Scan for the cell matching the given text and deliver its (X, Y) coordinate at center. 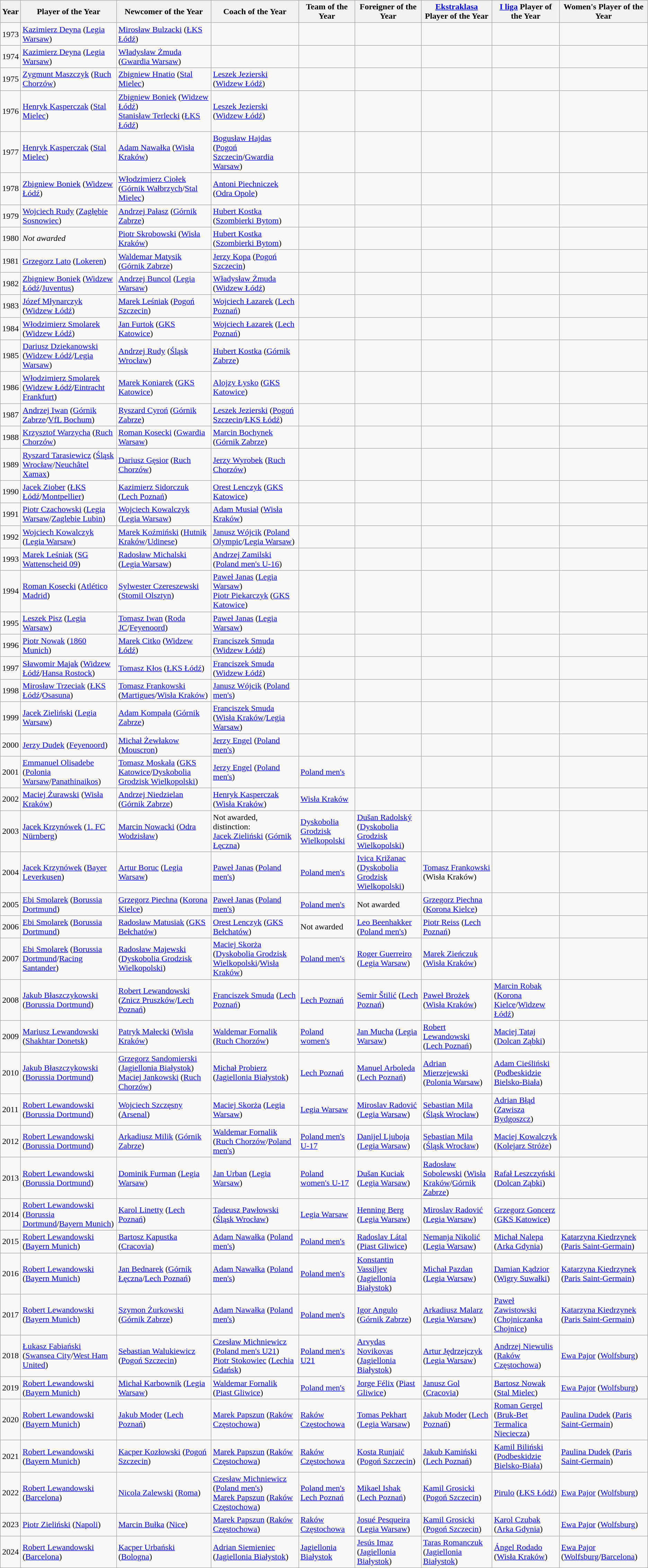
Mariusz Lewandowski (Shakhtar Donetsk) (69, 1036)
1976 (10, 111)
Michał Probierz (Jagiellonia Białystok) (255, 1073)
I liga Player of the Year (526, 12)
Patryk Małecki (Wisła Kraków) (163, 1036)
Paweł Janas (Legia Warsaw) (255, 623)
Robert Lewandowski (Lech Poznań) (457, 1036)
Józef Młynarczyk (Widzew Łódź) (69, 306)
2004 (10, 872)
Andrzej Rudy (Śląsk Wrocław) (163, 356)
1977 (10, 152)
Adrian Błąd (Zawisza Bydgoszcz) (526, 1109)
Andrzej Zamilski (Poland men's U-16) (255, 559)
Andrzej Iwan (Górnik Zabrze/VfL Bochum) (69, 415)
Newcomer of the Year (163, 12)
Adam Cieśliński (Podbeskidzie Bielsko-Biała) (526, 1073)
Konstantin Vassiljev (Jagiellonia Białystok) (388, 1274)
Poland women's U-17 (327, 1178)
Paweł Brożek (Wisła Kraków) (457, 1000)
Waldemar Fornalik (Ruch Chorzów) (255, 1036)
Michał Żewłakow (Mouscron) (163, 745)
Jerzy Dudek (Feyenoord) (69, 745)
Wojciech Szczęsny (Arsenal) (163, 1109)
Coach of the Year (255, 12)
Janusz Wójcik (Poland Olympic/Legia Warsaw) (255, 537)
Damian Kądzior (Wigry Suwałki) (526, 1274)
Bartosz Nowak (Stal Mielec) (526, 1388)
Jacek Krzynówek (1. FC Nürnberg) (69, 831)
1990 (10, 492)
1984 (10, 328)
Roger Guerreiro (Legia Warsaw) (388, 959)
2015 (10, 1241)
Radosław Sobolewski (Wisła Kraków/Górnik Zabrze) (457, 1178)
1988 (10, 438)
Mirosław Bulzacki (ŁKS Łódź) (163, 34)
Waldemar Fornalik (Ruch Chorzów/Poland men's) (255, 1141)
Hubert Kostka (Górnik Zabrze) (255, 356)
2011 (10, 1109)
2018 (10, 1356)
Dušan Kuciak (Legia Warsaw) (388, 1178)
2000 (10, 745)
Arkadiusz Malarz (Legia Warsaw) (457, 1315)
Ivica Križanac (Dyskobolia Grodzisk Wielkopolski) (388, 872)
Szymon Żurkowski (Górnik Zabrze) (163, 1315)
2005 (10, 904)
Andrzej Pałasz (Górnik Zabrze) (163, 216)
Władysław Żmuda (Gwardia Warsaw) (163, 57)
1985 (10, 356)
Andrzej Niedzielan (Górnik Zabrze) (163, 800)
Sylwester Czereszewski (Stomil Olsztyn) (163, 591)
2014 (10, 1214)
Grzegorz Goncerz (GKS Katowice) (526, 1214)
Roman Kosecki (Gwardia Warsaw) (163, 438)
Bogusław Hajdas (Pogoń Szczecin/Gwardia Warsaw) (255, 152)
Dominik Furman (Legia Warsaw) (163, 1178)
Sebastian Walukiewicz (Pogoń Szczecin) (163, 1356)
Janusz Gol (Cracovia) (457, 1388)
Leo Beenhakker (Poland men's) (388, 927)
1980 (10, 238)
2003 (10, 831)
Player of the Year (69, 12)
Radoslav Látal (Piast Gliwice) (388, 1241)
Poland men's U-17 (327, 1141)
Jan Urban (Legia Warsaw) (255, 1178)
Maciej Kowalczyk (Kolejarz Stróże) (526, 1141)
Radosław Majewski (Dyskobolia Grodzisk Wielkopolski) (163, 959)
Marek Koźmiński (Hutnik Kraków/Udinese) (163, 537)
Grzegorz Lato (Lokeren) (69, 261)
Not awarded, distinction:Jacek Zieliński (Górnik Łęczna) (255, 831)
2010 (10, 1073)
Zygmunt Maszczyk (Ruch Chorzów) (69, 79)
Paweł Zawistowski (Chojniczanka Chojnice) (526, 1315)
Jagiellonia Białystok (327, 1552)
Ebi Smolarek (Borussia Dortmund/Racing Santander) (69, 959)
1989 (10, 465)
Karol Linetty (Lech Poznań) (163, 1214)
Karol Czubak (Arka Gdynia) (526, 1524)
Ángel Rodado (Wisła Kraków) (526, 1552)
Roman Gergel (Bruk-Bet Termalica Nieciecza) (526, 1420)
Franciszek Smuda (Lech Poznań) (255, 1000)
Piotr Reiss (Lech Poznań) (457, 927)
2001 (10, 772)
Rafał Leszczyński (Dolcan Ząbki) (526, 1178)
Zbigniew Boniek (Widzew Łódź)Stanisław Terlecki (ŁKS Łódź) (163, 111)
Ekstraklasa Player of the Year (457, 12)
Year (10, 12)
Taras Romanczuk (Jagiellonia Białystok) (457, 1552)
Robert Lewandowski (Borussia Dortmund/Bayern Munich) (69, 1214)
Franciszek Smuda (Wisła Kraków/Legia Warsaw) (255, 718)
Marek Leśniak (Pogoń Szczecin) (163, 306)
Piotr Zieliński (Napoli) (69, 1524)
1978 (10, 189)
Alojzy Łysko (GKS Katowice) (255, 388)
Adam Nawałka (Wisła Kraków) (163, 152)
Ewa Pajor (Wolfsburg/Barcelona) (604, 1552)
Manuel Arboleda (Lech Poznań) (388, 1073)
Marek Citko (Widzew Łódź) (163, 645)
1991 (10, 514)
Pirulo (ŁKS Łódź) (526, 1493)
Tomasz Kłos (ŁKS Łódź) (163, 668)
Włodzimierz Ciołek (Górnik Wałbrzych/Stal Mielec) (163, 189)
2002 (10, 800)
2024 (10, 1552)
2019 (10, 1388)
1974 (10, 57)
Wojciech Rudy (Zagłębie Sosnowiec) (69, 216)
Kosta Runjaić (Pogoń Szczecin) (388, 1456)
Maciej Tataj (Dolcan Ząbki) (526, 1036)
Jacek Zieliński (Legia Warsaw) (69, 718)
1975 (10, 79)
1983 (10, 306)
Henryk Kasperczak (Wisła Kraków) (255, 800)
Arkadiusz Milik (Górnik Zabrze) (163, 1141)
1992 (10, 537)
Michał Karbownik (Legia Warsaw) (163, 1388)
Jesús Imaz (Jagiellonia Białystok) (388, 1552)
1997 (10, 668)
2006 (10, 927)
Marcin Nowacki (Odra Wodzisław) (163, 831)
Dariusz Dziekanowski (Widzew Łódź/Legia Warsaw) (69, 356)
Włodzimierz Smolarek (Widzew Łódź/Eintracht Frankfurt) (69, 388)
Mirosław Trzeciak (ŁKS Łódź/Osasuna) (69, 690)
1982 (10, 283)
Zbigniew Hnatio (Stal Mielec) (163, 79)
Maciej Żurawski (Wisła Kraków) (69, 800)
Orest Lenczyk (GKS Bełchatów) (255, 927)
Jacek Ziober (ŁKS Łódź/Montpellier) (69, 492)
1996 (10, 645)
2007 (10, 959)
1979 (10, 216)
1995 (10, 623)
Janusz Wójcik (Poland men's) (255, 690)
2008 (10, 1000)
Kacper Urbański (Bologna) (163, 1552)
1987 (10, 415)
Krzysztof Warzycha (Ruch Chorzów) (69, 438)
Women's Player of the Year (604, 12)
2021 (10, 1456)
Jacek Krzynówek (Bayer Leverkusen) (69, 872)
Andrzej Niewulis (Raków Częstochowa) (526, 1356)
Ryszard Tarasiewicz (Śląsk Wrocław/Neuchâtel Xamax) (69, 465)
2013 (10, 1178)
Tadeusz Pawłowski (Śląsk Wrocław) (255, 1214)
Tomasz Moskała (GKS Katowice/Dyskobolia Grodzisk Wielkopolski) (163, 772)
Adam Musiał (Wisła Kraków) (255, 514)
Tomas Pekhart (Legia Warsaw) (388, 1420)
Arvydas Novikovas (Jagiellonia Białystok) (388, 1356)
Foreigner of the Year (388, 12)
Grzegorz Sandomierski (Jagiellonia Białystok)Maciej Jankowski (Ruch Chorzów) (163, 1073)
Team of the Year (327, 12)
Łukasz Fabiański (Swansea City/West Ham United) (69, 1356)
Nicola Zalewski (Roma) (163, 1493)
Jakub Kamiński (Lech Poznań) (457, 1456)
Włodzimierz Smolarek (Widzew Łódź) (69, 328)
1986 (10, 388)
Jan Bednarek (Górnik Łęczna/Lech Poznań) (163, 1274)
Piotr Czachowski (Legia Warsaw/Zaglebie Lubin) (69, 514)
Maciej Skorża (Legia Warsaw) (255, 1109)
Tomasz Frankowski (Martigues/Wisła Kraków) (163, 690)
2022 (10, 1493)
Adrian Siemieniec (Jagiellonia Białystok) (255, 1552)
Marek Leśniak (SG Wattenscheid 09) (69, 559)
Robert Lewandowski (Znicz Pruszków/Lech Poznań) (163, 1000)
Leszek Jezierski (Pogoń Szczecin/ŁKS Łódź) (255, 415)
Poland women's (327, 1036)
Jerzy Kopa (Pogoń Szczecin) (255, 261)
Danijel Ljuboja (Legia Warsaw) (388, 1141)
Marcin Robak (Korona Kielce/Widzew Łódź) (526, 1000)
Radosław Michalski (Legia Warsaw) (163, 559)
Nemanja Nikolić (Legia Warsaw) (457, 1241)
Władysław Żmuda (Widzew Łódź) (255, 283)
Maciej Skorża (Dyskobolia Grodzisk Wielkopolski/Wisła Kraków) (255, 959)
Artur Jędrzejczyk (Legia Warsaw) (457, 1356)
Mikael Ishak (Lech Poznań) (388, 1493)
Dušan Radolský (Dyskobolia Grodzisk Wielkopolski) (388, 831)
Marek Zieńczuk (Wisła Kraków) (457, 959)
Radosław Matusiak (GKS Bełchatów) (163, 927)
Piotr Nowak (1860 Munich) (69, 645)
Josué Pesqueira (Legia Warsaw) (388, 1524)
2017 (10, 1315)
Michał Nalepa (Arka Gdynia) (526, 1241)
Kacper Kozłowski (Pogoń Szczecin) (163, 1456)
2023 (10, 1524)
1998 (10, 690)
Jerzy Wyrobek (Ruch Chorzów) (255, 465)
Adam Kompała (Górnik Zabrze) (163, 718)
Dyskobolia Grodzisk Wielkopolski (327, 831)
Andrzej Buncol (Legia Warsaw) (163, 283)
Orest Lenczyk (GKS Katowice) (255, 492)
Zbigniew Boniek (Widzew Łódź/Juventus) (69, 283)
Emmanuel Olisadebe (Polonia Warsaw/Panathinaikos) (69, 772)
Czesław Michniewicz (Poland men's U21)Piotr Stokowiec (Lechia Gdańsk) (255, 1356)
1981 (10, 261)
Marek Koniarek (GKS Katowice) (163, 388)
1994 (10, 591)
Sławomir Majak (Widzew Łódź/Hansa Rostock) (69, 668)
Jan Mucha (Legia Warsaw) (388, 1036)
1973 (10, 34)
Waldemar Fornalik (Piast Gliwice) (255, 1388)
Henning Berg (Legia Warsaw) (388, 1214)
Leszek Pisz (Legia Warsaw) (69, 623)
Michał Pazdan (Legia Warsaw) (457, 1274)
Jorge Félix (Piast Gliwice) (388, 1388)
Antoni Piechniczek (Odra Opole) (255, 189)
Jan Furtok (GKS Katowice) (163, 328)
Dariusz Gęsior (Ruch Chorzów) (163, 465)
Czesław Michniewicz (Poland men's) Marek Papszun (Raków Częstochowa) (255, 1493)
Kamil Biliński (Podbeskidzie Bielsko-Biała) (526, 1456)
2016 (10, 1274)
1993 (10, 559)
Paweł Janas (Legia Warsaw)Piotr Piekarczyk (GKS Katowice) (255, 591)
Poland men's U21 (327, 1356)
Artur Boruc (Legia Warsaw) (163, 872)
Marcin Bułka (Nice) (163, 1524)
Waldemar Matysik (Górnik Zabrze) (163, 261)
Adrian Mierzejewski (Polonia Warsaw) (457, 1073)
Zbigniew Boniek (Widzew Łódź) (69, 189)
Semir Štilić (Lech Poznań) (388, 1000)
Roman Kosecki (Atlético Madrid) (69, 591)
Bartosz Kapustka (Cracovia) (163, 1241)
2020 (10, 1420)
Wisła Kraków (327, 800)
Ryszard Cyroń (Górnik Zabrze) (163, 415)
2012 (10, 1141)
Tomasz Frankowski (Wisła Kraków) (457, 872)
Marcin Bochynek (Górnik Zabrze) (255, 438)
1999 (10, 718)
Piotr Skrobowski (Wisła Kraków) (163, 238)
Poland men's Lech Poznań (327, 1493)
Tomasz Iwan (Roda JC/Feyenoord) (163, 623)
Kazimierz Sidorczuk (Lech Poznań) (163, 492)
Igor Angulo (Górnik Zabrze) (388, 1315)
2009 (10, 1036)
